Scan for the cell matching the given text and deliver its (X, Y) coordinate at center. 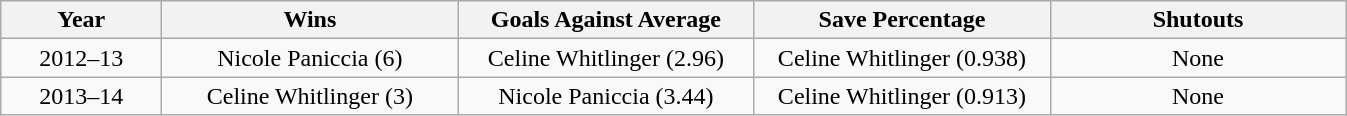
Celine Whitlinger (0.938) (902, 58)
Celine Whitlinger (0.913) (902, 96)
2012–13 (82, 58)
Save Percentage (902, 20)
2013–14 (82, 96)
Nicole Paniccia (6) (310, 58)
Celine Whitlinger (3) (310, 96)
Celine Whitlinger (2.96) (606, 58)
Year (82, 20)
Goals Against Average (606, 20)
Shutouts (1198, 20)
Wins (310, 20)
Nicole Paniccia (3.44) (606, 96)
